Return the (x, y) coordinate for the center point of the cell that contains the specified text.  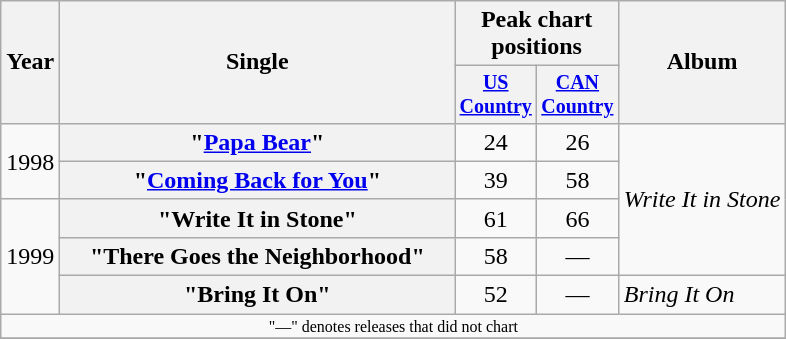
1998 (30, 161)
"There Goes the Neighborhood" (258, 256)
"—" denotes releases that did not chart (394, 326)
"Bring It On" (258, 295)
66 (578, 218)
Year (30, 62)
CAN Country (578, 94)
Peak chartpositions (536, 34)
US Country (496, 94)
Album (702, 62)
1999 (30, 256)
52 (496, 295)
61 (496, 218)
Bring It On (702, 295)
Single (258, 62)
"Write It in Stone" (258, 218)
24 (496, 142)
26 (578, 142)
"Papa Bear" (258, 142)
39 (496, 180)
Write It in Stone (702, 199)
"Coming Back for You" (258, 180)
